Return [x, y] of the center of cell containing provided text 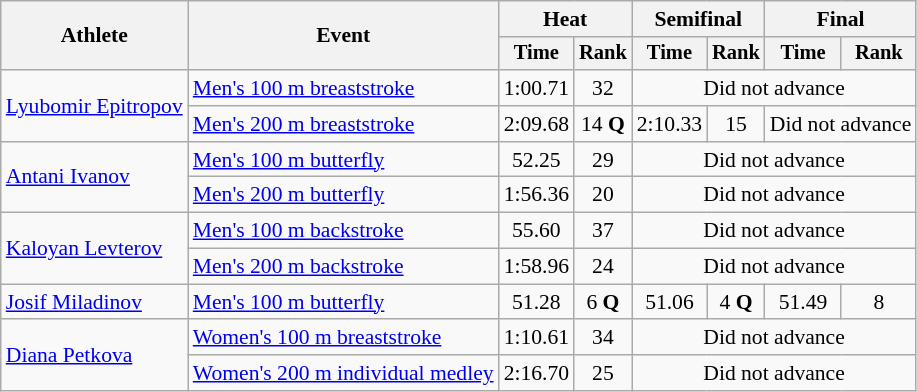
Men's 200 m butterfly [344, 195]
Final [841, 19]
14 Q [603, 124]
Semifinal [698, 19]
32 [603, 88]
52.25 [536, 160]
Men's 200 m breaststroke [344, 124]
1:58.96 [536, 267]
25 [603, 373]
Diana Petkova [94, 356]
4 Q [736, 302]
Antani Ivanov [94, 178]
6 Q [603, 302]
15 [736, 124]
2:16.70 [536, 373]
Women's 200 m individual medley [344, 373]
51.28 [536, 302]
20 [603, 195]
Men's 100 m backstroke [344, 231]
51.06 [670, 302]
Men's 100 m breaststroke [344, 88]
Athlete [94, 36]
1:00.71 [536, 88]
Kaloyan Levterov [94, 248]
24 [603, 267]
55.60 [536, 231]
1:10.61 [536, 338]
Lyubomir Epitropov [94, 106]
51.49 [804, 302]
2:10.33 [670, 124]
8 [878, 302]
Men's 200 m backstroke [344, 267]
Heat [566, 19]
Event [344, 36]
1:56.36 [536, 195]
37 [603, 231]
2:09.68 [536, 124]
29 [603, 160]
Women's 100 m breaststroke [344, 338]
Josif Miladinov [94, 302]
34 [603, 338]
